Output the (x, y) coordinate of the center of the cell containing the given text.  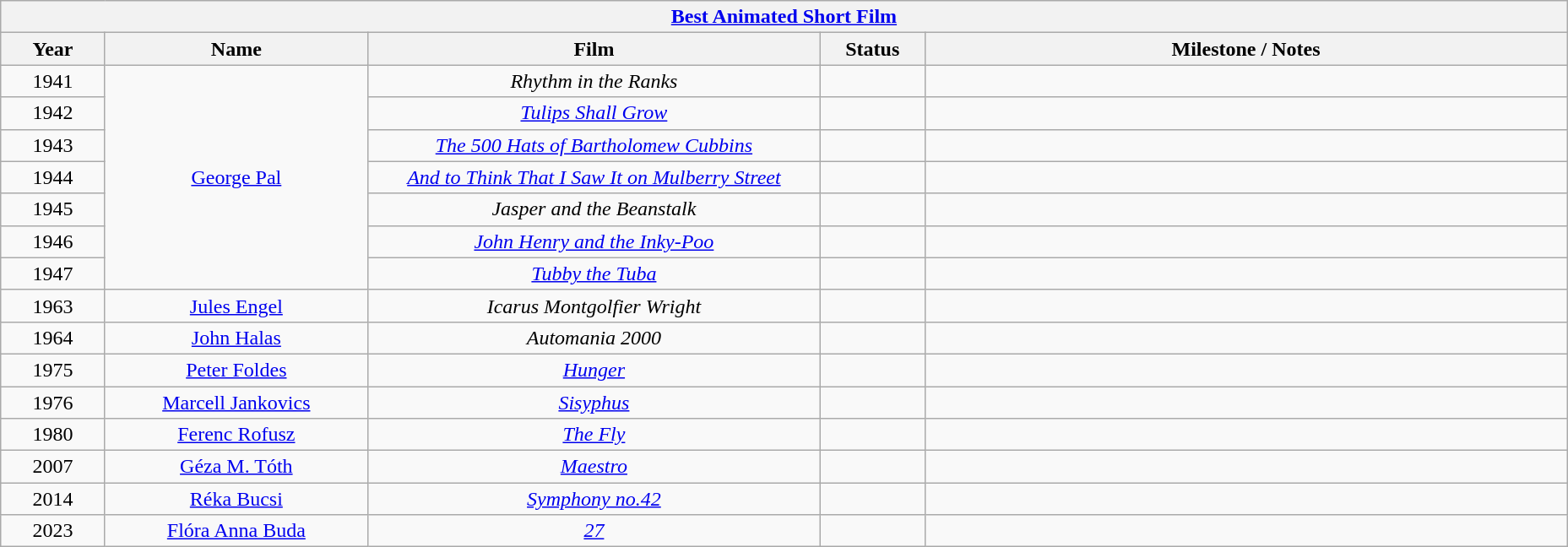
2007 (53, 467)
Ferenc Rofusz (236, 435)
Icarus Montgolfier Wright (594, 306)
1943 (53, 145)
Sisyphus (594, 403)
And to Think That I Saw It on Mulberry Street (594, 177)
George Pal (236, 177)
The 500 Hats of Bartholomew Cubbins (594, 145)
1963 (53, 306)
Milestone / Notes (1246, 49)
Maestro (594, 467)
Jasper and the Beanstalk (594, 209)
Name (236, 49)
1942 (53, 113)
27 (594, 531)
1944 (53, 177)
1975 (53, 370)
Film (594, 49)
Marcell Jankovics (236, 403)
Tubby the Tuba (594, 273)
Symphony no.42 (594, 499)
1964 (53, 338)
1946 (53, 241)
1945 (53, 209)
Best Animated Short Film (784, 17)
Flóra Anna Buda (236, 531)
1980 (53, 435)
John Halas (236, 338)
Year (53, 49)
Géza M. Tóth (236, 467)
Peter Foldes (236, 370)
1947 (53, 273)
The Fly (594, 435)
Hunger (594, 370)
1941 (53, 81)
Tulips Shall Grow (594, 113)
Rhythm in the Ranks (594, 81)
2014 (53, 499)
Jules Engel (236, 306)
2023 (53, 531)
Status (872, 49)
Automania 2000 (594, 338)
John Henry and the Inky-Poo (594, 241)
Réka Bucsi (236, 499)
1976 (53, 403)
